Return (x, y) of the center of cell containing provided text 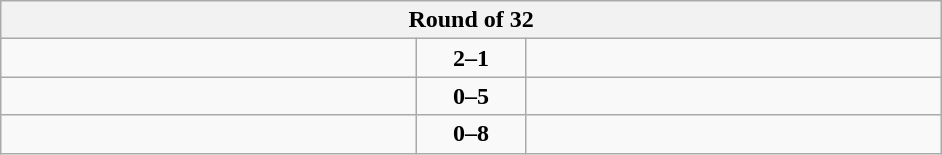
Round of 32 (472, 20)
0–8 (472, 134)
0–5 (472, 96)
2–1 (472, 58)
